For the text-containing cell, return its midpoint in [X, Y] coordinate format. 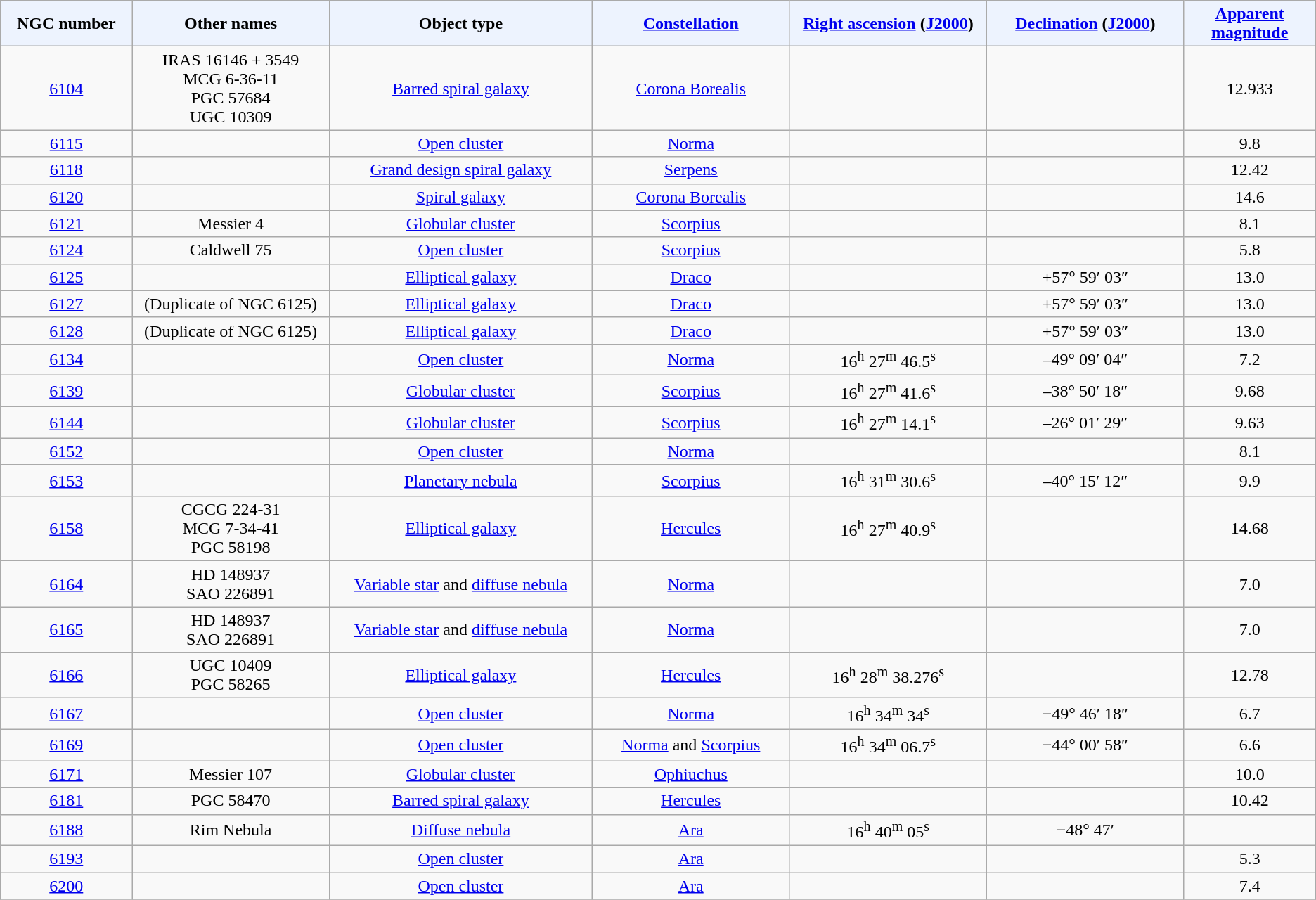
6193 [66, 859]
Object type [460, 24]
NGC number [66, 24]
Caldwell 75 [231, 250]
Messier 4 [231, 224]
–26° 01′ 29″ [1085, 422]
6165 [66, 630]
Norma and Scorpius [690, 745]
Right ascension (J2000) [889, 24]
6200 [66, 886]
16h 28m 38.276s [889, 675]
16h 27m 14.1s [889, 422]
16h 40m 05s [889, 830]
Declination (J2000) [1085, 24]
6169 [66, 745]
−44° 00′ 58″ [1085, 745]
16h 27m 41.6s [889, 391]
UGC 10409PGC 58265 [231, 675]
6152 [66, 451]
6121 [66, 224]
9.63 [1250, 422]
6118 [66, 170]
5.8 [1250, 250]
6134 [66, 360]
6167 [66, 714]
12.78 [1250, 675]
6115 [66, 143]
12.42 [1250, 170]
6124 [66, 250]
Ophiuchus [690, 774]
6181 [66, 801]
Serpens [690, 170]
6.6 [1250, 745]
16h 34m 34s [889, 714]
9.68 [1250, 391]
6164 [66, 584]
–38° 50′ 18″ [1085, 391]
−48° 47′ [1085, 830]
Grand design spiral galaxy [460, 170]
Other names [231, 24]
6144 [66, 422]
16h 34m 06.7s [889, 745]
5.3 [1250, 859]
6166 [66, 675]
Planetary nebula [460, 481]
6120 [66, 197]
–40° 15′ 12″ [1085, 481]
9.8 [1250, 143]
6104 [66, 89]
6125 [66, 277]
Constellation [690, 24]
6127 [66, 304]
Messier 107 [231, 774]
6128 [66, 330]
−49° 46′ 18″ [1085, 714]
14.68 [1250, 529]
10.0 [1250, 774]
Rim Nebula [231, 830]
6.7 [1250, 714]
Apparent magnitude [1250, 24]
6158 [66, 529]
10.42 [1250, 801]
6139 [66, 391]
6153 [66, 481]
7.4 [1250, 886]
7.2 [1250, 360]
Spiral galaxy [460, 197]
–49° 09′ 04″ [1085, 360]
IRAS 16146 + 3549 MCG 6-36-11 PGC 57684 UGC 10309 [231, 89]
PGC 58470 [231, 801]
12.933 [1250, 89]
16h 31m 30.6s [889, 481]
9.9 [1250, 481]
16h 27m 46.5s [889, 360]
14.6 [1250, 197]
6188 [66, 830]
16h 27m 40.9s [889, 529]
6171 [66, 774]
Diffuse nebula [460, 830]
CGCG 224-31MCG 7-34-41PGC 58198 [231, 529]
